Search for the cell housing the specified text and yield its [x, y] center coordinate. 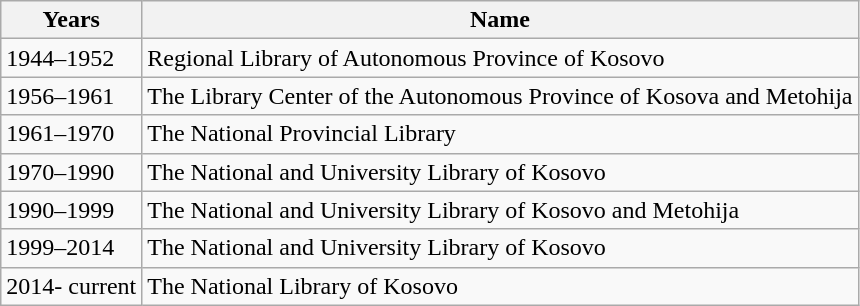
1999–2014 [72, 248]
Years [72, 20]
1944–1952 [72, 58]
1956–1961 [72, 96]
2014- current [72, 286]
1990–1999 [72, 210]
Name [500, 20]
1970–1990 [72, 172]
The National Provincial Library [500, 134]
The Library Center of the Autonomous Province of Kosova and Metohija [500, 96]
The National Library of Kosovo [500, 286]
1961–1970 [72, 134]
Regional Library of Autonomous Province of Kosovo [500, 58]
The National and University Library of Kosovo and Metohija [500, 210]
